For the text-containing cell, return its midpoint in (x, y) coordinate format. 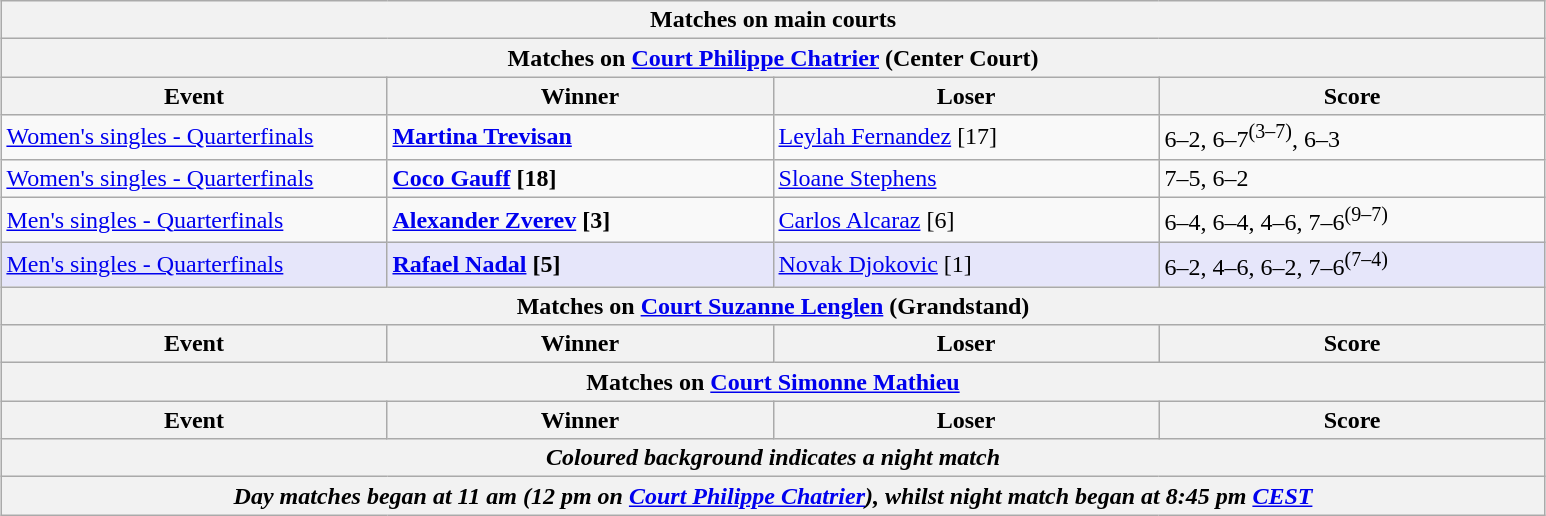
Martina Trevisan (580, 138)
Matches on Court Suzanne Lenglen (Grandstand) (773, 306)
Matches on main courts (773, 20)
Matches on Court Simonne Mathieu (773, 382)
Matches on Court Philippe Chatrier (Center Court) (773, 58)
Sloane Stephens (966, 178)
Coloured background indicates a night match (773, 458)
Coco Gauff [18] (580, 178)
Novak Djokovic [1] (966, 264)
7–5, 6–2 (1352, 178)
6–2, 4–6, 6–2, 7–6(7–4) (1352, 264)
Rafael Nadal [5] (580, 264)
Alexander Zverev [3] (580, 220)
Leylah Fernandez [17] (966, 138)
Day matches began at 11 am (12 pm on Court Philippe Chatrier), whilst night match began at 8:45 pm CEST (773, 496)
6–2, 6–7(3–7), 6–3 (1352, 138)
6–4, 6–4, 4–6, 7–6(9–7) (1352, 220)
Carlos Alcaraz [6] (966, 220)
